Extract the [X, Y] coordinate from the center of the cell holding the provided text.  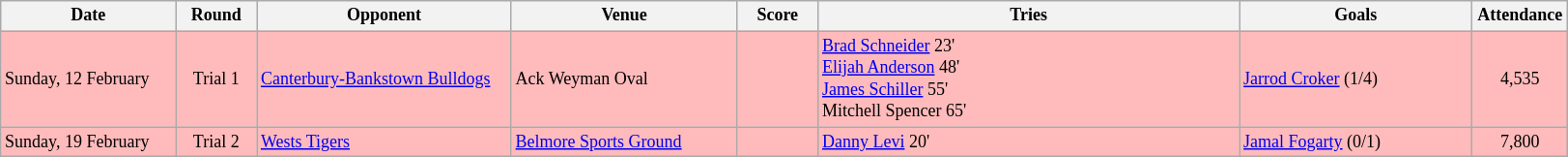
Score [778, 16]
Sunday, 19 February [89, 141]
Jarrod Croker (1/4) [1356, 79]
Ack Weyman Oval [624, 79]
Trial 1 [216, 79]
Jamal Fogarty (0/1) [1356, 141]
Belmore Sports Ground [624, 141]
Venue [624, 16]
Goals [1356, 16]
Trial 2 [216, 141]
Round [216, 16]
4,535 [1521, 79]
Canterbury-Bankstown Bulldogs [385, 79]
Opponent [385, 16]
Attendance [1521, 16]
Date [89, 16]
Brad Schneider 23' Elijah Anderson 48' James Schiller 55' Mitchell Spencer 65' [1029, 79]
Danny Levi 20' [1029, 141]
7,800 [1521, 141]
Tries [1029, 16]
Wests Tigers [385, 141]
Sunday, 12 February [89, 79]
